Locate the cell with the specified text and output its (X, Y) center coordinate. 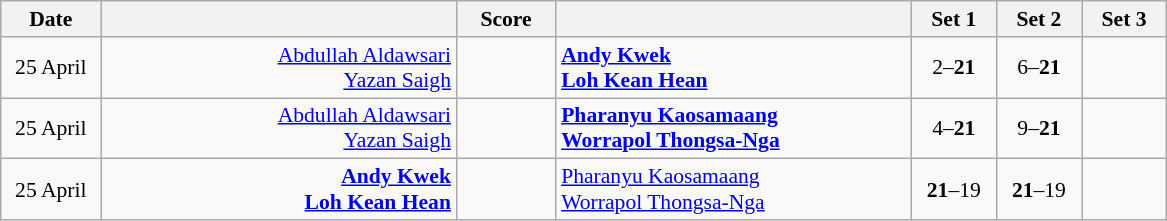
Set 3 (1124, 19)
Set 1 (954, 19)
6–21 (1038, 68)
Set 2 (1038, 19)
4–21 (954, 128)
9–21 (1038, 128)
2–21 (954, 68)
Score (506, 19)
Date (51, 19)
